Provide the (X, Y) coordinate of the cell's center where the given text is located.  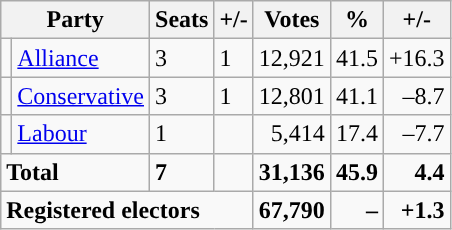
7 (182, 172)
67,790 (292, 210)
–8.7 (416, 96)
31,136 (292, 172)
41.1 (356, 96)
Alliance (81, 58)
45.9 (356, 172)
– (356, 210)
+16.3 (416, 58)
–7.7 (416, 134)
4.4 (416, 172)
Party (76, 20)
Seats (182, 20)
41.5 (356, 58)
Labour (81, 134)
12,921 (292, 58)
5,414 (292, 134)
+1.3 (416, 210)
17.4 (356, 134)
Total (76, 172)
12,801 (292, 96)
Votes (292, 20)
Registered electors (128, 210)
% (356, 20)
Conservative (81, 96)
